For the text-containing cell, return its midpoint in [x, y] coordinate format. 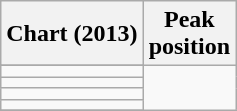
Chart (2013) [72, 34]
Peakposition [189, 34]
